Pinpoint the cell where the given text exists, returning its (x, y) midpoint coordinate. 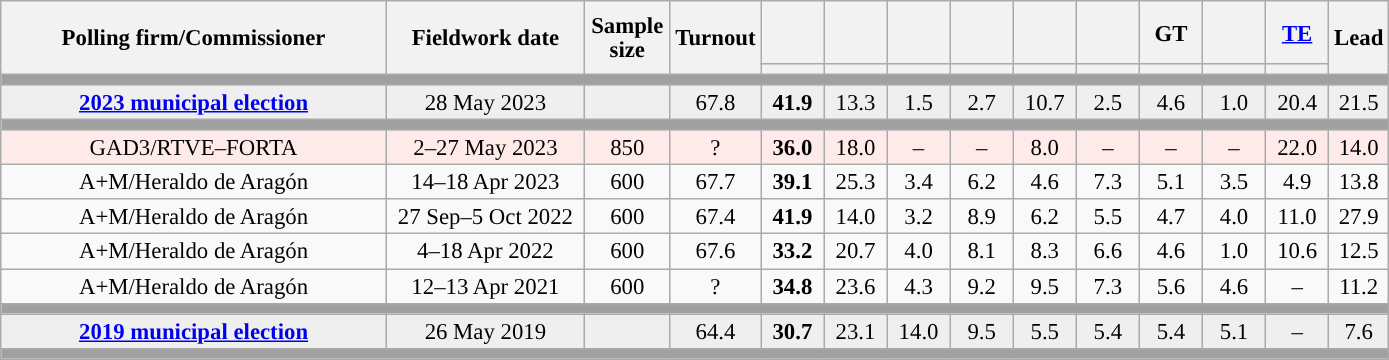
12.5 (1359, 252)
GAD3/RTVE–FORTA (194, 148)
2019 municipal election (194, 332)
7.6 (1359, 332)
4–18 Apr 2022 (485, 252)
8.3 (1044, 252)
3.2 (918, 218)
2.5 (1108, 102)
67.7 (716, 182)
11.2 (1359, 286)
34.8 (792, 286)
13.8 (1359, 182)
2023 municipal election (194, 102)
33.2 (792, 252)
10.7 (1044, 102)
2–27 May 2023 (485, 148)
Turnout (716, 38)
18.0 (856, 148)
20.7 (856, 252)
26 May 2019 (485, 332)
11.0 (1298, 218)
4.3 (918, 286)
GT (1170, 32)
67.4 (716, 218)
27.9 (1359, 218)
Polling firm/Commissioner (194, 38)
20.4 (1298, 102)
2.7 (982, 102)
Sample size (627, 38)
23.6 (856, 286)
25.3 (856, 182)
10.6 (1298, 252)
67.8 (716, 102)
8.9 (982, 218)
39.1 (792, 182)
8.1 (982, 252)
23.1 (856, 332)
67.6 (716, 252)
30.7 (792, 332)
27 Sep–5 Oct 2022 (485, 218)
TE (1298, 32)
Lead (1359, 38)
1.5 (918, 102)
9.2 (982, 286)
36.0 (792, 148)
5.6 (1170, 286)
22.0 (1298, 148)
3.5 (1234, 182)
14–18 Apr 2023 (485, 182)
3.4 (918, 182)
Fieldwork date (485, 38)
4.7 (1170, 218)
850 (627, 148)
21.5 (1359, 102)
4.9 (1298, 182)
8.0 (1044, 148)
6.6 (1108, 252)
12–13 Apr 2021 (485, 286)
13.3 (856, 102)
28 May 2023 (485, 102)
64.4 (716, 332)
